Search for the cell housing the specified text and yield its [x, y] center coordinate. 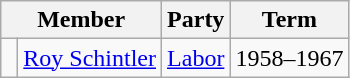
Member [82, 20]
Roy Schintler [90, 58]
Party [196, 20]
Term [290, 20]
Labor [196, 58]
1958–1967 [290, 58]
